Return (x, y) of the center of cell containing provided text 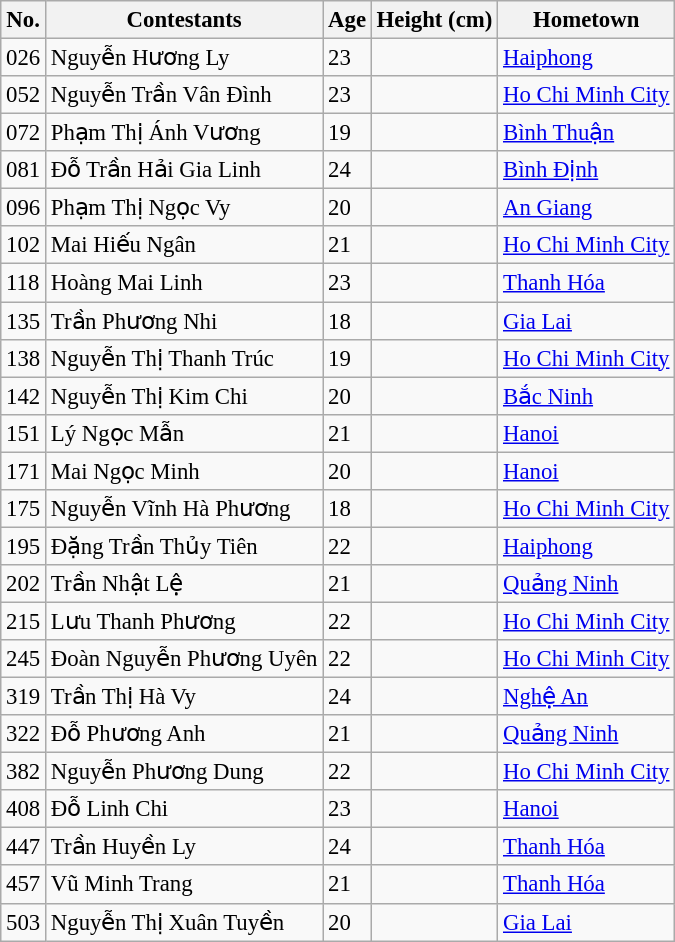
Trần Huyền Ly (184, 847)
319 (24, 697)
Age (348, 20)
447 (24, 847)
142 (24, 396)
245 (24, 659)
026 (24, 58)
Height (cm) (434, 20)
195 (24, 546)
Hoàng Mai Linh (184, 283)
Phạm Thị Ngọc Vy (184, 208)
135 (24, 321)
Contestants (184, 20)
Mai Ngọc Minh (184, 471)
Đặng Trần Thủy Tiên (184, 546)
118 (24, 283)
102 (24, 245)
322 (24, 734)
No. (24, 20)
Đỗ Phương Anh (184, 734)
Đoàn Nguyễn Phương Uyên (184, 659)
Đỗ Linh Chi (184, 809)
081 (24, 170)
215 (24, 621)
Nguyễn Vĩnh Hà Phương (184, 509)
503 (24, 922)
175 (24, 509)
072 (24, 133)
Lý Ngọc Mẫn (184, 433)
Vũ Minh Trang (184, 885)
Nguyễn Trần Vân Đình (184, 95)
Trần Thị Hà Vy (184, 697)
An Giang (586, 208)
Nguyễn Hương Ly (184, 58)
171 (24, 471)
Mai Hiếu Ngân (184, 245)
Nguyễn Phương Dung (184, 772)
052 (24, 95)
202 (24, 584)
Bình Định (586, 170)
Bình Thuận (586, 133)
Nguyễn Thị Thanh Trúc (184, 358)
Trần Nhật Lệ (184, 584)
151 (24, 433)
Nghệ An (586, 697)
382 (24, 772)
Hometown (586, 20)
138 (24, 358)
Bắc Ninh (586, 396)
Lưu Thanh Phương (184, 621)
096 (24, 208)
Đỗ Trần Hải Gia Linh (184, 170)
Nguyễn Thị Kim Chi (184, 396)
408 (24, 809)
Trần Phương Nhi (184, 321)
Phạm Thị Ánh Vương (184, 133)
Nguyễn Thị Xuân Tuyền (184, 922)
457 (24, 885)
